Return the (X, Y) coordinate for the center point of the cell that contains the specified text.  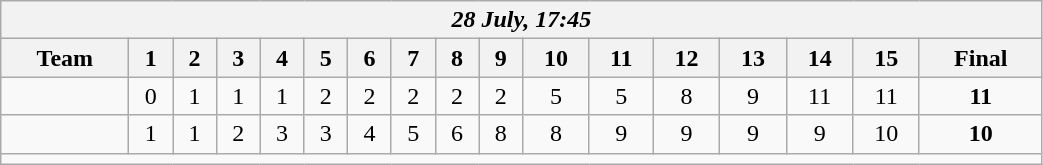
14 (820, 58)
Final (980, 58)
12 (686, 58)
13 (754, 58)
Team (65, 58)
28 July, 17:45 (522, 20)
15 (886, 58)
7 (413, 58)
0 (151, 96)
